Scan for the cell matching the given text and deliver its [x, y] coordinate at center. 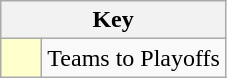
Key [114, 20]
Teams to Playoffs [134, 58]
